Scan for the cell matching the given text and deliver its (x, y) coordinate at center. 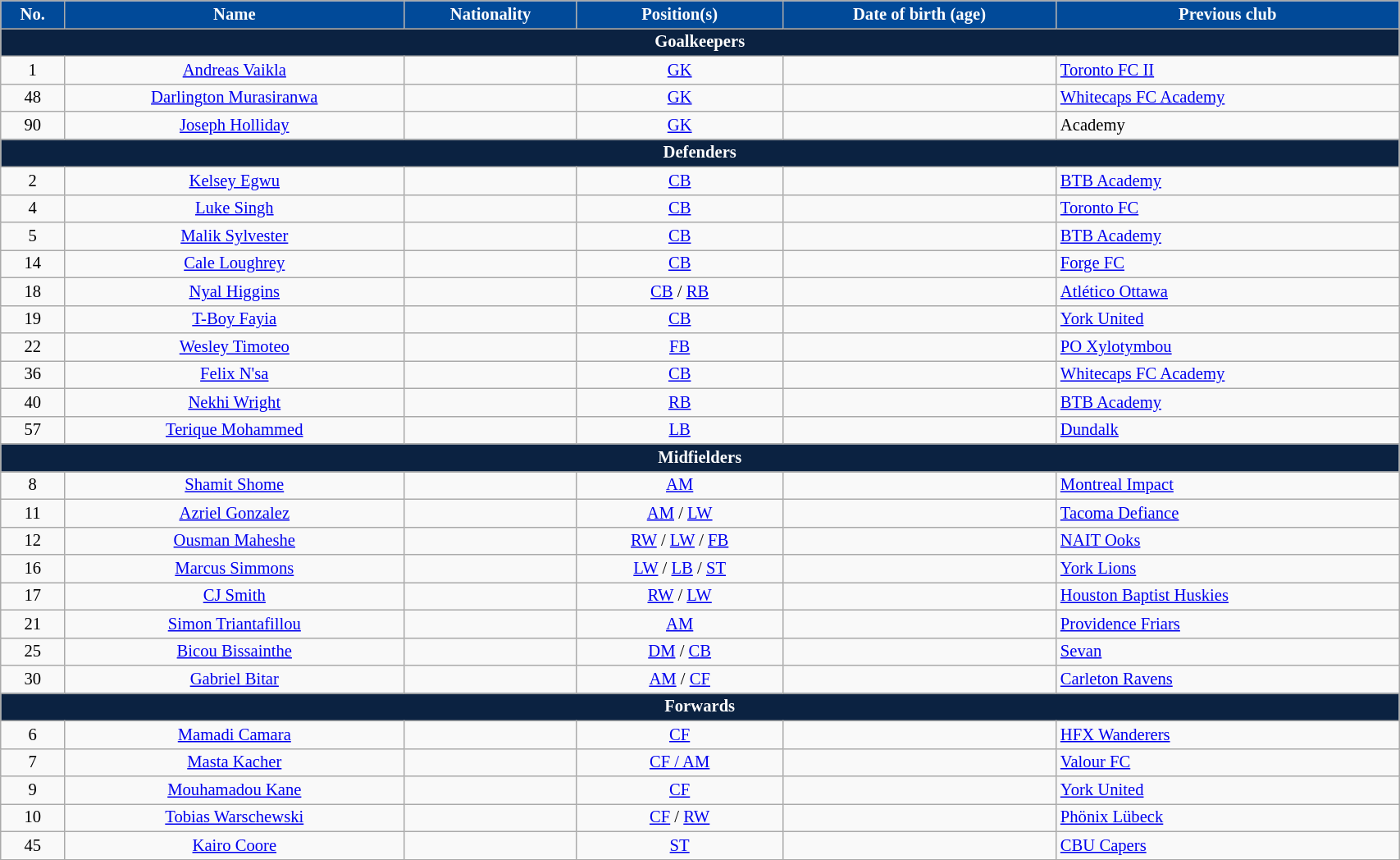
CJ Smith (235, 596)
RW / LW / FB (679, 541)
Ousman Maheshe (235, 541)
16 (33, 569)
19 (33, 319)
FB (679, 347)
York Lions (1228, 569)
45 (33, 845)
6 (33, 734)
PO Xylotymbou (1228, 347)
Andreas Vaikla (235, 70)
Felix N'sa (235, 374)
22 (33, 347)
Valour FC (1228, 762)
9 (33, 790)
Mamadi Camara (235, 734)
14 (33, 263)
11 (33, 513)
1 (33, 70)
Name (235, 14)
NAIT Ooks (1228, 541)
Nekhi Wright (235, 402)
Houston Baptist Huskies (1228, 596)
Bicou Bissainthe (235, 652)
Montreal Impact (1228, 485)
Position(s) (679, 14)
Darlington Murasiranwa (235, 98)
Terique Mohammed (235, 430)
RB (679, 402)
90 (33, 126)
Simon Triantafillou (235, 624)
Tobias Warschewski (235, 817)
12 (33, 541)
ST (679, 845)
Kelsey Egwu (235, 181)
21 (33, 624)
57 (33, 430)
Kairo Coore (235, 845)
CBU Capers (1228, 845)
Gabriel Bitar (235, 679)
30 (33, 679)
Malik Sylvester (235, 236)
Dundalk (1228, 430)
Phönix Lübeck (1228, 817)
Luke Singh (235, 208)
Marcus Simmons (235, 569)
Azriel Gonzalez (235, 513)
Wesley Timoteo (235, 347)
36 (33, 374)
Tacoma Defiance (1228, 513)
Cale Loughrey (235, 263)
CF / RW (679, 817)
Date of birth (age) (919, 14)
18 (33, 291)
Midfielders (700, 457)
Toronto FC II (1228, 70)
5 (33, 236)
Joseph Holliday (235, 126)
Nyal Higgins (235, 291)
17 (33, 596)
Sevan (1228, 652)
Providence Friars (1228, 624)
No. (33, 14)
T-Boy Fayia (235, 319)
7 (33, 762)
Nationality (490, 14)
4 (33, 208)
RW / LW (679, 596)
2 (33, 181)
Carleton Ravens (1228, 679)
Shamit Shome (235, 485)
LB (679, 430)
CB / RB (679, 291)
LW / LB / ST (679, 569)
AM / LW (679, 513)
DM / CB (679, 652)
Atlético Ottawa (1228, 291)
Previous club (1228, 14)
Toronto FC (1228, 208)
CF / AM (679, 762)
Masta Kacher (235, 762)
Goalkeepers (700, 42)
Forwards (700, 707)
Academy (1228, 126)
8 (33, 485)
10 (33, 817)
AM / CF (679, 679)
25 (33, 652)
48 (33, 98)
HFX Wanderers (1228, 734)
Mouhamadou Kane (235, 790)
Forge FC (1228, 263)
Defenders (700, 153)
40 (33, 402)
